Capture the cell that displays the provided text and extract its (X, Y) central coordinate. 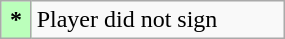
Player did not sign (158, 20)
* (16, 20)
